Locate the cell with the specified text and output its [X, Y] center coordinate. 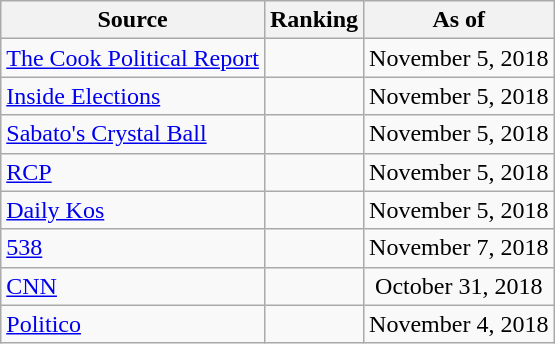
CNN [133, 286]
November 4, 2018 [459, 324]
538 [133, 248]
Ranking [314, 20]
Politico [133, 324]
The Cook Political Report [133, 58]
Source [133, 20]
Sabato's Crystal Ball [133, 134]
Inside Elections [133, 96]
October 31, 2018 [459, 286]
RCP [133, 172]
As of [459, 20]
Daily Kos [133, 210]
November 7, 2018 [459, 248]
